Return [X, Y] of the center of cell containing provided text 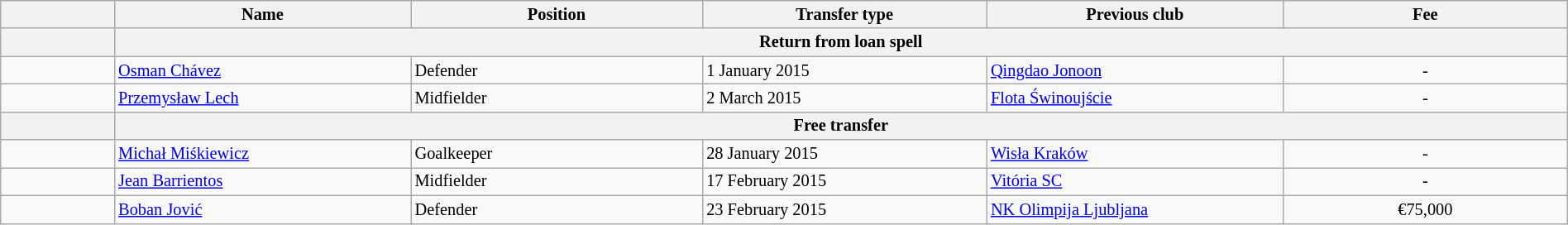
Przemysław Lech [262, 98]
Free transfer [840, 126]
€75,000 [1425, 209]
NK Olimpija Ljubljana [1135, 209]
Boban Jović [262, 209]
Jean Barrientos [262, 181]
Goalkeeper [557, 154]
Qingdao Jonoon [1135, 70]
Previous club [1135, 14]
Return from loan spell [840, 42]
2 March 2015 [844, 98]
17 February 2015 [844, 181]
Fee [1425, 14]
1 January 2015 [844, 70]
28 January 2015 [844, 154]
Osman Chávez [262, 70]
Flota Świnoujście [1135, 98]
Name [262, 14]
Transfer type [844, 14]
Wisła Kraków [1135, 154]
23 February 2015 [844, 209]
Michał Miśkiewicz [262, 154]
Position [557, 14]
Vitória SC [1135, 181]
